Scan for the cell matching the given text and deliver its [X, Y] coordinate at center. 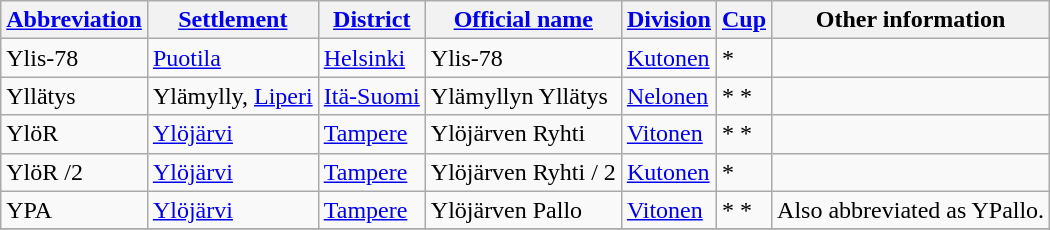
Yllätys [74, 96]
Cup [744, 20]
Settlement [232, 20]
Ylämylly, Liperi [232, 96]
Itä-Suomi [372, 96]
Helsinki [372, 58]
Official name [523, 20]
YlöR [74, 134]
Also abbreviated as YPallo. [911, 210]
Nelonen [668, 96]
Ylämyllyn Yllätys [523, 96]
YPA [74, 210]
Ylöjärven Ryhti [523, 134]
YlöR /2 [74, 172]
Ylöjärven Ryhti / 2 [523, 172]
Puotila [232, 58]
Ylöjärven Pallo [523, 210]
District [372, 20]
Other information [911, 20]
Abbreviation [74, 20]
Division [668, 20]
